Detect which cell encompasses the target text, then output its (x, y) center coordinate. 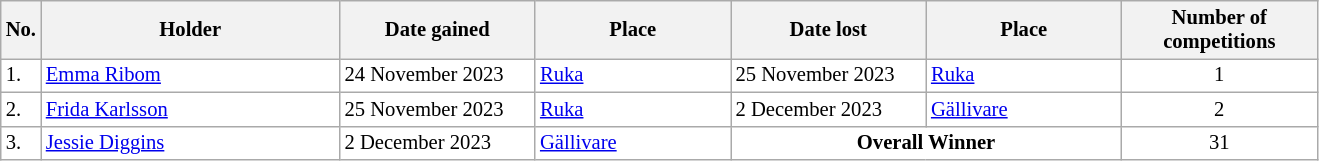
31 (1220, 143)
Frida Karlsson (190, 109)
1 (1220, 75)
2. (21, 109)
No. (21, 29)
2 (1220, 109)
Overall Winner (926, 143)
24 November 2023 (438, 75)
3. (21, 143)
Number of competitions (1220, 29)
1. (21, 75)
Date lost (828, 29)
Date gained (438, 29)
Emma Ribom (190, 75)
Holder (190, 29)
Jessie Diggins (190, 143)
